Scan for the cell matching the given text and deliver its (X, Y) coordinate at center. 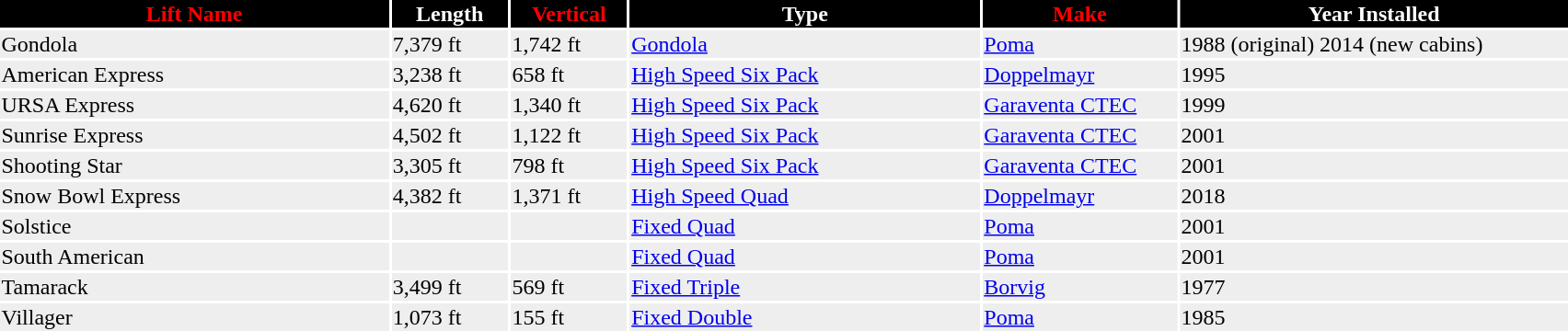
4,620 ft (449, 105)
1,073 ft (449, 317)
155 ft (569, 317)
South American (194, 257)
7,379 ft (449, 44)
Fixed Double (805, 317)
Vertical (569, 14)
American Express (194, 74)
Snow Bowl Express (194, 196)
1,122 ft (569, 135)
High Speed Quad (805, 196)
Sunrise Express (194, 135)
798 ft (569, 165)
1977 (1374, 287)
Type (805, 14)
URSA Express (194, 105)
Length (449, 14)
1,340 ft (569, 105)
Shooting Star (194, 165)
1999 (1374, 105)
1988 (original) 2014 (new cabins) (1374, 44)
2018 (1374, 196)
1985 (1374, 317)
1995 (1374, 74)
Make (1080, 14)
4,382 ft (449, 196)
3,238 ft (449, 74)
658 ft (569, 74)
Villager (194, 317)
Solstice (194, 226)
569 ft (569, 287)
3,499 ft (449, 287)
Year Installed (1374, 14)
Borvig (1080, 287)
Tamarack (194, 287)
3,305 ft (449, 165)
4,502 ft (449, 135)
1,742 ft (569, 44)
Lift Name (194, 14)
Fixed Triple (805, 287)
1,371 ft (569, 196)
